Scan for the cell matching the given text and deliver its [x, y] coordinate at center. 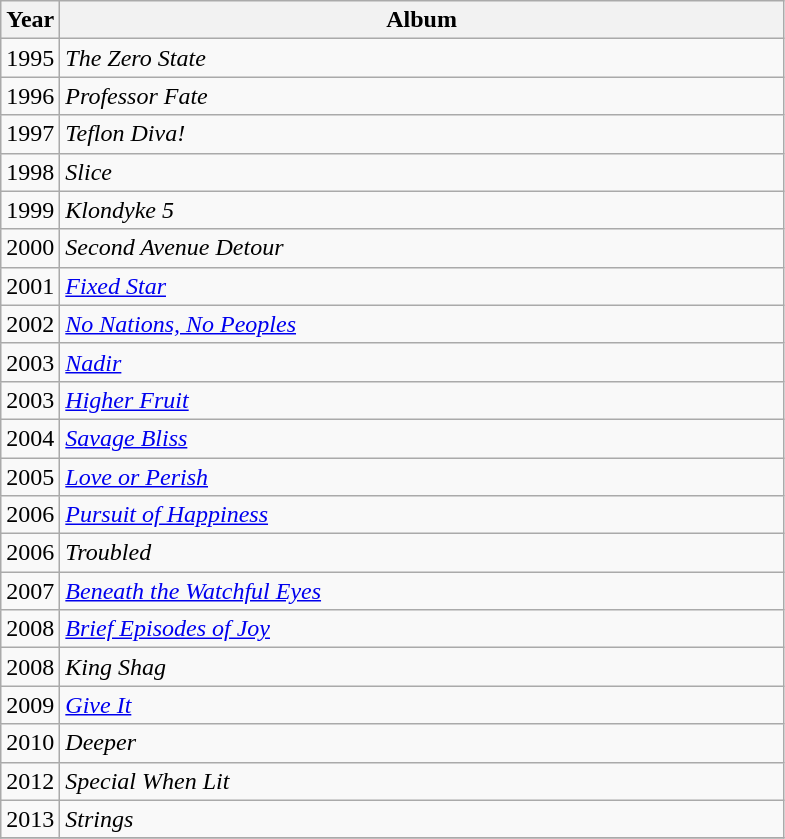
2000 [30, 248]
Second Avenue Detour [422, 248]
1996 [30, 96]
Nadir [422, 362]
Fixed Star [422, 286]
Album [422, 20]
2012 [30, 781]
2002 [30, 324]
1995 [30, 58]
Give It [422, 705]
Pursuit of Happiness [422, 515]
2005 [30, 477]
Brief Episodes of Joy [422, 629]
2004 [30, 438]
Teflon Diva! [422, 134]
Love or Perish [422, 477]
2007 [30, 591]
1998 [30, 172]
2009 [30, 705]
Slice [422, 172]
1999 [30, 210]
Professor Fate [422, 96]
King Shag [422, 667]
2010 [30, 743]
1997 [30, 134]
No Nations, No Peoples [422, 324]
The Zero State [422, 58]
2013 [30, 819]
Strings [422, 819]
Deeper [422, 743]
Savage Bliss [422, 438]
Troubled [422, 553]
Year [30, 20]
2001 [30, 286]
Special When Lit [422, 781]
Klondyke 5 [422, 210]
Higher Fruit [422, 400]
Beneath the Watchful Eyes [422, 591]
